Determine the [X, Y] coordinate at the center of the cell enclosing the given text.  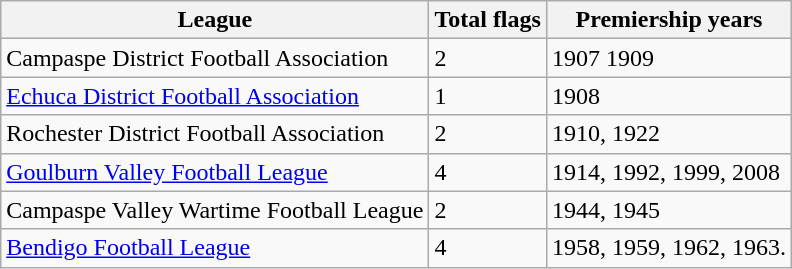
Goulburn Valley Football League [215, 172]
Campaspe District Football Association [215, 58]
Campaspe Valley Wartime Football League [215, 210]
Total flags [488, 20]
1944, 1945 [668, 210]
1958, 1959, 1962, 1963. [668, 248]
1 [488, 96]
League [215, 20]
1907 1909 [668, 58]
1910, 1922 [668, 134]
1908 [668, 96]
Echuca District Football Association [215, 96]
Premiership years [668, 20]
Bendigo Football League [215, 248]
Rochester District Football Association [215, 134]
1914, 1992, 1999, 2008 [668, 172]
